Extract the [x, y] coordinate from the center of the cell holding the provided text.  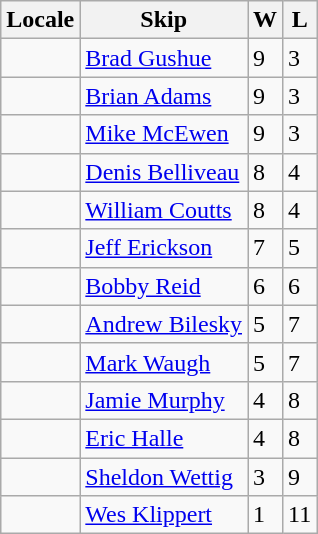
Bobby Reid [164, 286]
Sheldon Wettig [164, 477]
Wes Klippert [164, 515]
Locale [40, 20]
Brian Adams [164, 96]
William Coutts [164, 210]
Andrew Bilesky [164, 324]
L [300, 20]
Mike McEwen [164, 134]
Eric Halle [164, 438]
W [266, 20]
1 [266, 515]
Jamie Murphy [164, 400]
11 [300, 515]
Brad Gushue [164, 58]
Jeff Erickson [164, 248]
Skip [164, 20]
Mark Waugh [164, 362]
Denis Belliveau [164, 172]
